Detect which cell encompasses the target text, then output its [X, Y] center coordinate. 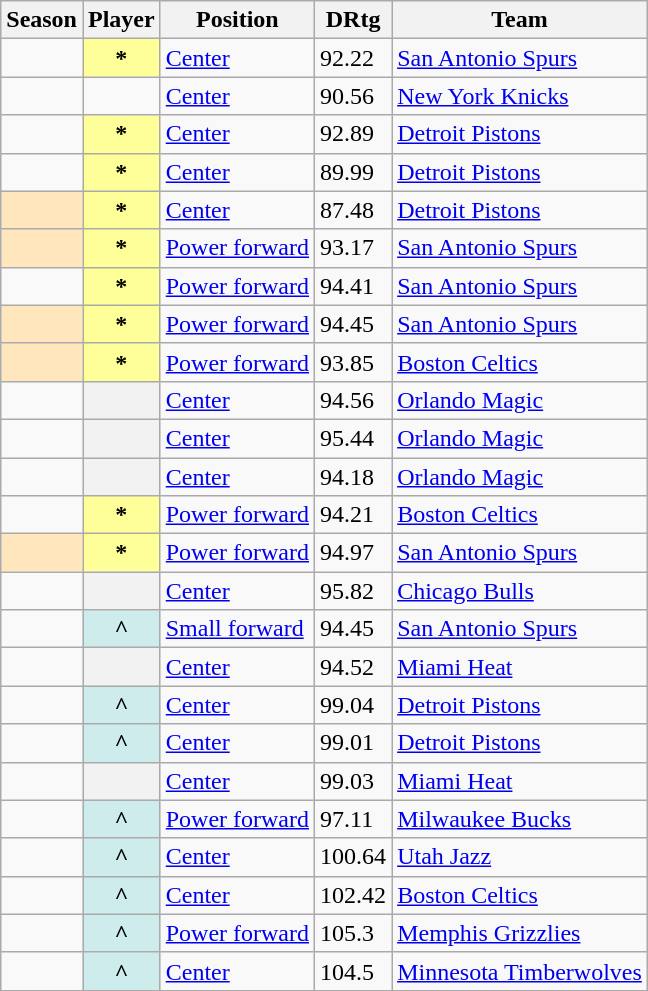
94.52 [354, 667]
94.18 [354, 477]
102.42 [354, 895]
89.99 [354, 172]
104.5 [354, 971]
Small forward [237, 629]
94.21 [354, 515]
Season [42, 20]
94.41 [354, 286]
95.44 [354, 438]
Chicago Bulls [520, 591]
105.3 [354, 933]
Utah Jazz [520, 857]
DRtg [354, 20]
92.22 [354, 58]
Team [520, 20]
90.56 [354, 96]
99.01 [354, 743]
100.64 [354, 857]
95.82 [354, 591]
93.85 [354, 362]
Player [121, 20]
Position [237, 20]
93.17 [354, 248]
94.56 [354, 400]
97.11 [354, 819]
94.97 [354, 553]
Milwaukee Bucks [520, 819]
92.89 [354, 134]
99.03 [354, 781]
Minnesota Timberwolves [520, 971]
99.04 [354, 705]
87.48 [354, 210]
Memphis Grizzlies [520, 933]
New York Knicks [520, 96]
